Return (x, y) of the center of cell containing provided text 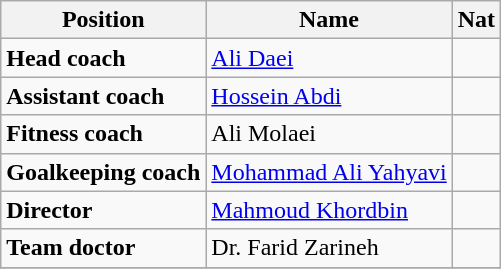
Assistant coach (104, 96)
Head coach (104, 58)
Ali Molaei (329, 134)
Director (104, 210)
Nat (476, 20)
Position (104, 20)
Mahmoud Khordbin (329, 210)
Mohammad Ali Yahyavi (329, 172)
Dr. Farid Zarineh (329, 248)
Fitness coach (104, 134)
Name (329, 20)
Goalkeeping coach (104, 172)
Ali Daei (329, 58)
Hossein Abdi (329, 96)
Team doctor (104, 248)
